Pinpoint the cell where the given text exists, returning its (X, Y) midpoint coordinate. 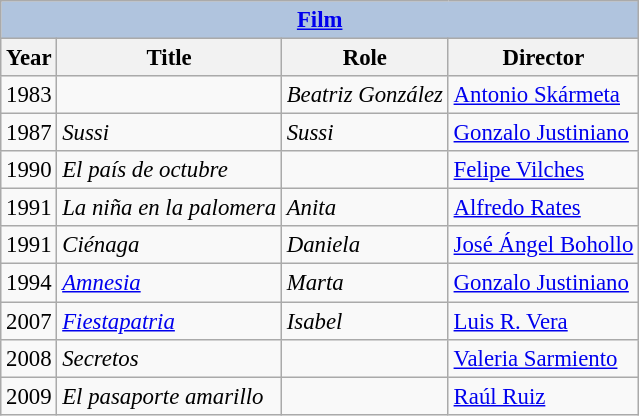
Beatriz González (364, 95)
Title (169, 58)
Ciénaga (169, 245)
2008 (29, 358)
Felipe Vilches (543, 170)
Luis R. Vera (543, 321)
1983 (29, 95)
Fiestapatria (169, 321)
Antonio Skármeta (543, 95)
Daniela (364, 245)
Director (543, 58)
Isabel (364, 321)
Alfredo Rates (543, 208)
Secretos (169, 358)
1994 (29, 283)
José Ángel Bohollo (543, 245)
Amnesia (169, 283)
El país de octubre (169, 170)
Role (364, 58)
Film (320, 20)
Valeria Sarmiento (543, 358)
2009 (29, 396)
1987 (29, 133)
La niña en la palomera (169, 208)
Raúl Ruiz (543, 396)
Marta (364, 283)
Year (29, 58)
El pasaporte amarillo (169, 396)
1990 (29, 170)
2007 (29, 321)
Anita (364, 208)
